Scan for the cell matching the given text and deliver its [x, y] coordinate at center. 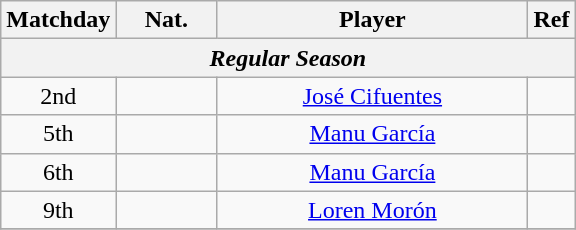
Matchday [58, 20]
Regular Season [288, 58]
Player [372, 20]
9th [58, 210]
Nat. [166, 20]
Loren Morón [372, 210]
Ref [552, 20]
José Cifuentes [372, 96]
5th [58, 134]
2nd [58, 96]
6th [58, 172]
